Return (x, y) of the center of cell containing provided text 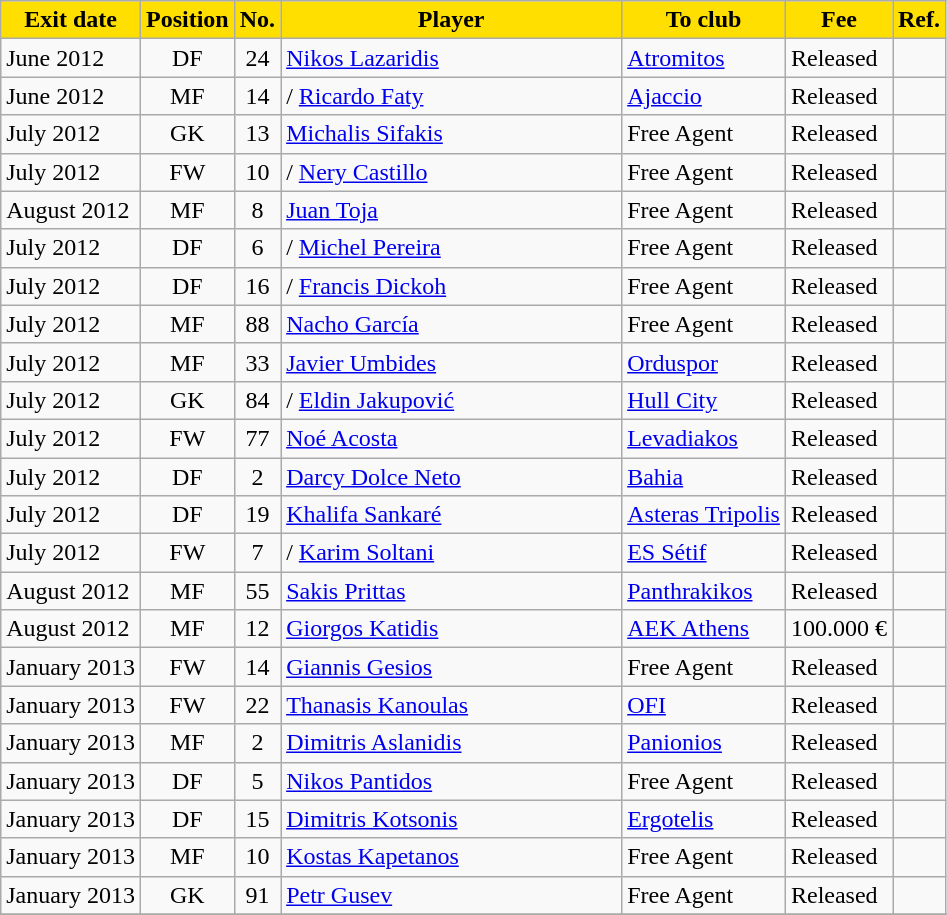
AEK Athens (704, 629)
Fee (838, 20)
33 (257, 362)
Ajaccio (704, 96)
/ Francis Dickoh (452, 286)
77 (257, 438)
Javier Umbides (452, 362)
Ergotelis (704, 819)
Atromitos (704, 58)
Khalifa Sankaré (452, 515)
Player (452, 20)
Ref. (918, 20)
Michalis Sifakis (452, 134)
Nikos Pantidos (452, 781)
55 (257, 591)
Giorgos Katidis (452, 629)
24 (257, 58)
Thanasis Kanoulas (452, 705)
No. (257, 20)
84 (257, 400)
/ Karim Soltani (452, 553)
OFI (704, 705)
Hull City (704, 400)
Giannis Gesios (452, 667)
22 (257, 705)
Panionios (704, 743)
5 (257, 781)
Panthrakikos (704, 591)
8 (257, 210)
15 (257, 819)
Orduspor (704, 362)
88 (257, 324)
ES Sétif (704, 553)
100.000 € (838, 629)
To club (704, 20)
/ Ricardo Faty (452, 96)
19 (257, 515)
Petr Gusev (452, 895)
Darcy Dolce Neto (452, 477)
Asteras Tripolis (704, 515)
Noé Acosta (452, 438)
Juan Toja (452, 210)
Exit date (71, 20)
Nikos Lazaridis (452, 58)
12 (257, 629)
/ Eldin Jakupović (452, 400)
16 (257, 286)
/ Nery Castillo (452, 172)
Position (187, 20)
Levadiakos (704, 438)
13 (257, 134)
6 (257, 248)
Dimitris Kotsonis (452, 819)
Kostas Kapetanos (452, 857)
91 (257, 895)
/ Michel Pereira (452, 248)
7 (257, 553)
Sakis Prittas (452, 591)
Dimitris Aslanidis (452, 743)
Bahia (704, 477)
Nacho García (452, 324)
